Output the (X, Y) coordinate of the center of the cell containing the given text.  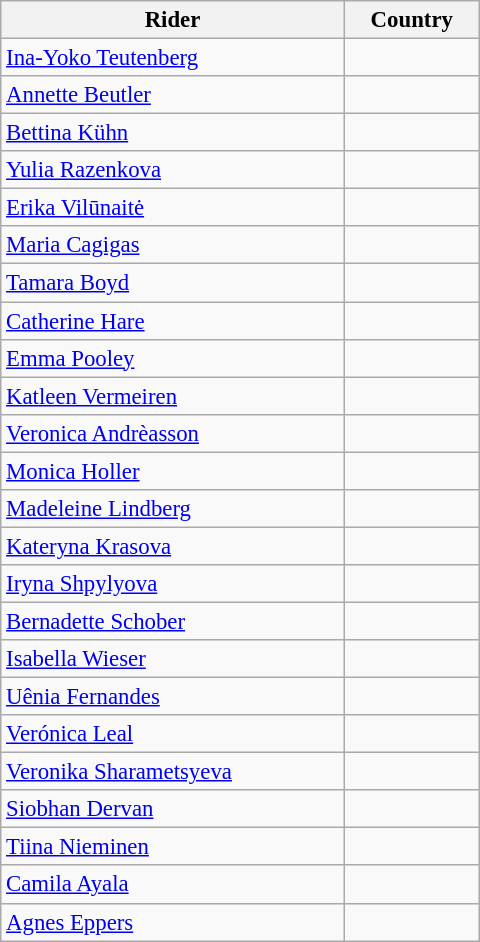
Ina-Yoko Teutenberg (173, 58)
Siobhan Dervan (173, 809)
Tamara Boyd (173, 283)
Bernadette Schober (173, 621)
Bettina Kühn (173, 133)
Country (412, 20)
Isabella Wieser (173, 659)
Annette Beutler (173, 95)
Kateryna Krasova (173, 546)
Rider (173, 20)
Madeleine Lindberg (173, 509)
Uênia Fernandes (173, 697)
Catherine Hare (173, 321)
Emma Pooley (173, 358)
Monica Holler (173, 471)
Agnes Eppers (173, 922)
Veronika Sharametsyeva (173, 772)
Yulia Razenkova (173, 170)
Katleen Vermeiren (173, 396)
Veronica Andrèasson (173, 433)
Verónica Leal (173, 734)
Camila Ayala (173, 885)
Maria Cagigas (173, 245)
Tiina Nieminen (173, 847)
Erika Vilūnaitė (173, 208)
Iryna Shpylyova (173, 584)
